Search for the cell housing the specified text and yield its (x, y) center coordinate. 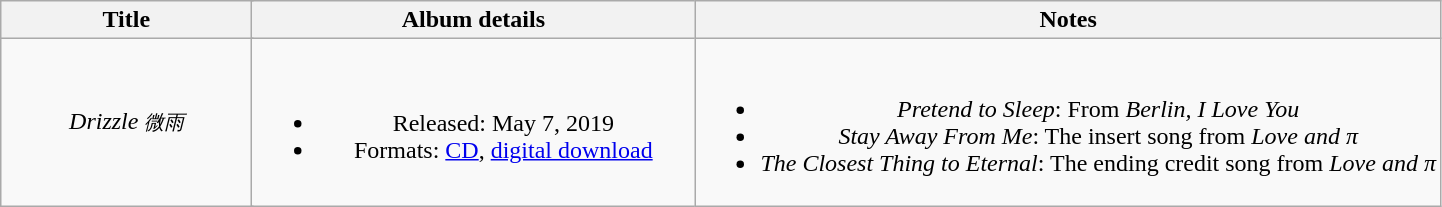
Album details (474, 20)
Notes (1068, 20)
Drizzle 微雨 (126, 122)
Title (126, 20)
Released: May 7, 2019Formats: CD, digital download (474, 122)
